Detect which cell encompasses the target text, then output its (X, Y) center coordinate. 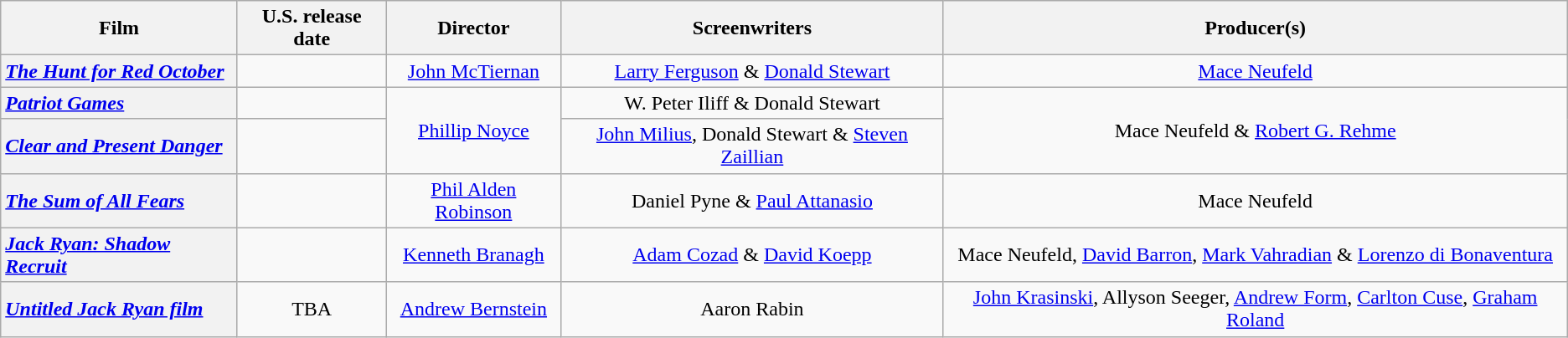
Aaron Rabin (752, 310)
Clear and Present Danger (119, 146)
John Milius, Donald Stewart & Steven Zaillian (752, 146)
TBA (312, 310)
U.S. release date (312, 28)
Larry Ferguson & Donald Stewart (752, 71)
Adam Cozad & David Koepp (752, 254)
John Krasinski, Allyson Seeger, Andrew Form, Carlton Cuse, Graham Roland (1255, 310)
Kenneth Branagh (474, 254)
Producer(s) (1255, 28)
Film (119, 28)
The Sum of All Fears (119, 201)
W. Peter Iliff & Donald Stewart (752, 103)
Mace Neufeld, David Barron, Mark Vahradian & Lorenzo di Bonaventura (1255, 254)
Daniel Pyne & Paul Attanasio (752, 201)
Phillip Noyce (474, 131)
Phil Alden Robinson (474, 201)
Andrew Bernstein (474, 310)
Patriot Games (119, 103)
John McTiernan (474, 71)
Jack Ryan: Shadow Recruit (119, 254)
The Hunt for Red October (119, 71)
Untitled Jack Ryan film (119, 310)
Screenwriters (752, 28)
Director (474, 28)
Mace Neufeld & Robert G. Rehme (1255, 131)
